Locate the cell with the specified text and output its (x, y) center coordinate. 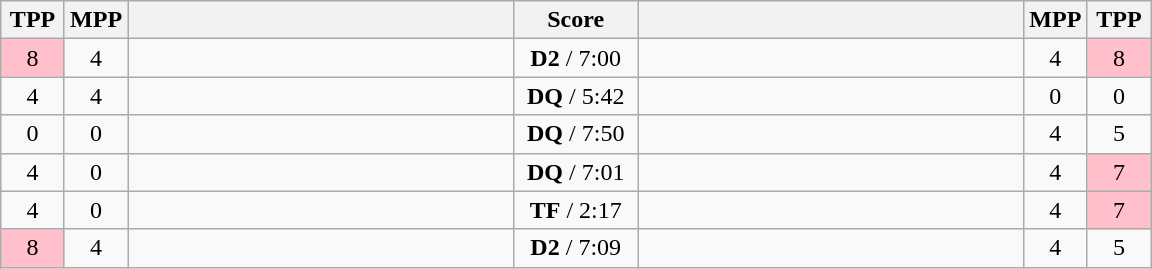
TF / 2:17 (576, 210)
DQ / 7:01 (576, 172)
DQ / 7:50 (576, 134)
D2 / 7:00 (576, 58)
Score (576, 20)
D2 / 7:09 (576, 248)
DQ / 5:42 (576, 96)
